From the cell containing the given text, extract its center point as (X, Y) coordinate. 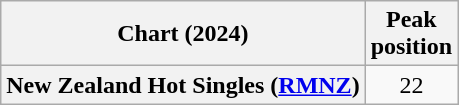
Peakposition (411, 34)
New Zealand Hot Singles (RMNZ) (183, 85)
22 (411, 85)
Chart (2024) (183, 34)
